Search for the cell housing the specified text and yield its (X, Y) center coordinate. 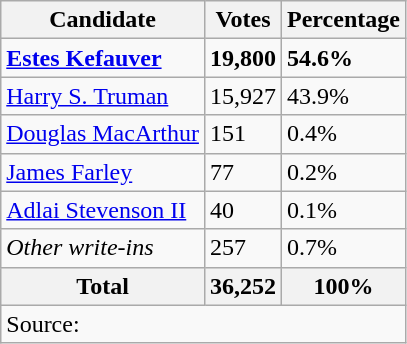
257 (242, 248)
Percentage (344, 20)
Estes Kefauver (103, 58)
James Farley (103, 172)
0.7% (344, 248)
Total (103, 286)
Source: (204, 324)
151 (242, 134)
54.6% (344, 58)
43.9% (344, 96)
77 (242, 172)
Adlai Stevenson II (103, 210)
Votes (242, 20)
19,800 (242, 58)
Candidate (103, 20)
15,927 (242, 96)
0.2% (344, 172)
36,252 (242, 286)
Harry S. Truman (103, 96)
0.1% (344, 210)
Douglas MacArthur (103, 134)
40 (242, 210)
0.4% (344, 134)
Other write-ins (103, 248)
100% (344, 286)
